Extract the (X, Y) coordinate from the center of the cell holding the provided text.  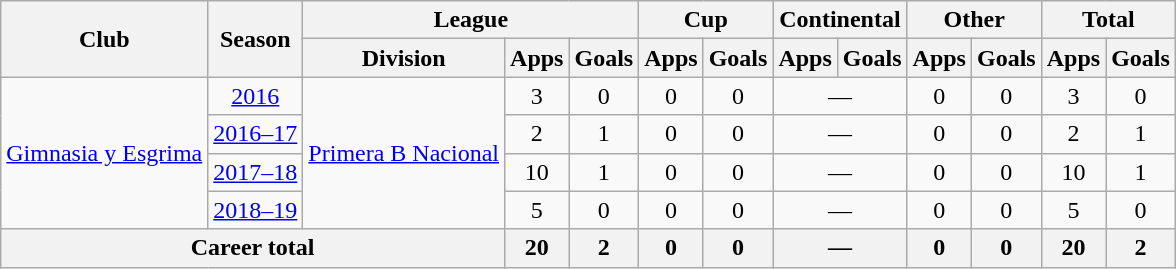
Season (256, 39)
2016–17 (256, 134)
Gimnasia y Esgrima (104, 153)
2017–18 (256, 172)
Other (974, 20)
Total (1108, 20)
Club (104, 39)
Cup (706, 20)
Career total (253, 248)
League (471, 20)
Primera B Nacional (404, 153)
2016 (256, 96)
Division (404, 58)
2018–19 (256, 210)
Continental (840, 20)
